Identify which cell holds the provided text, then report its (x, y) central coordinate. 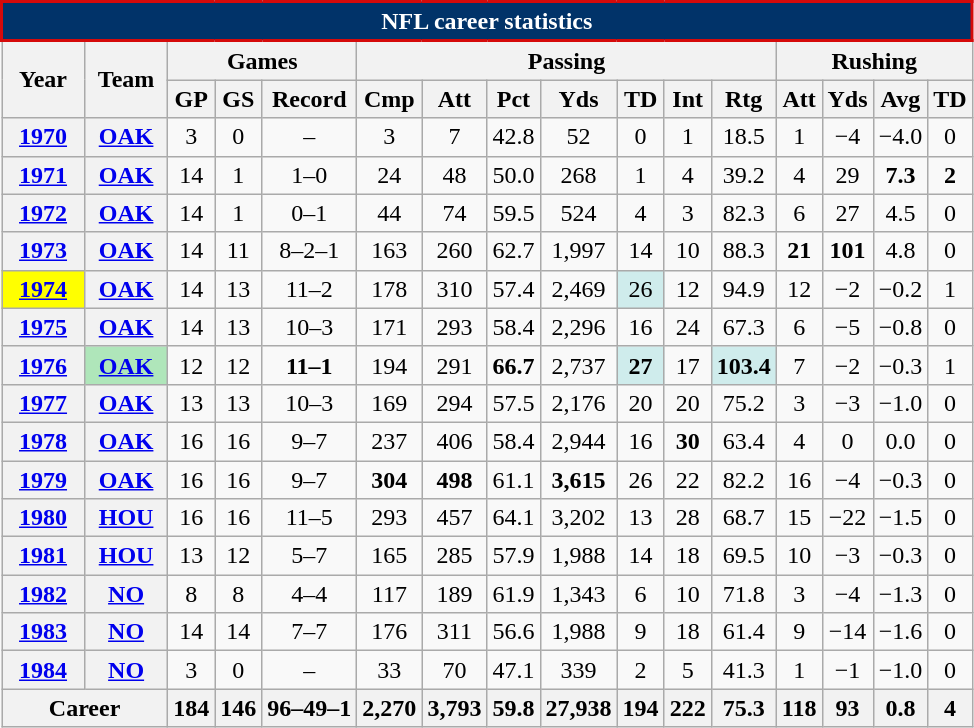
44 (390, 213)
237 (390, 441)
39.2 (744, 175)
59.8 (514, 708)
61.9 (514, 594)
66.7 (514, 365)
1973 (44, 251)
163 (390, 251)
GP (192, 99)
18.5 (744, 137)
64.1 (514, 518)
Record (310, 99)
52 (578, 137)
71.8 (744, 594)
61.1 (514, 479)
1980 (44, 518)
7–7 (310, 632)
21 (799, 251)
59.5 (514, 213)
498 (454, 479)
Rushing (874, 60)
103.4 (744, 365)
62.7 (514, 251)
−0.2 (900, 289)
82.2 (744, 479)
524 (578, 213)
Games (262, 60)
GS (238, 99)
1977 (44, 403)
50.0 (514, 175)
101 (848, 251)
285 (454, 556)
Int (688, 99)
184 (192, 708)
42.8 (514, 137)
222 (688, 708)
2,270 (390, 708)
176 (390, 632)
−14 (848, 632)
304 (390, 479)
63.4 (744, 441)
1978 (44, 441)
310 (454, 289)
Avg (900, 99)
74 (454, 213)
189 (454, 594)
Career (85, 708)
Year (44, 80)
0.8 (900, 708)
−5 (848, 327)
11–1 (310, 365)
41.3 (744, 670)
28 (688, 518)
2,469 (578, 289)
67.3 (744, 327)
146 (238, 708)
1970 (44, 137)
88.3 (744, 251)
11–5 (310, 518)
75.3 (744, 708)
1974 (44, 289)
268 (578, 175)
5–7 (310, 556)
1982 (44, 594)
2,296 (578, 327)
3,615 (578, 479)
457 (454, 518)
29 (848, 175)
11 (238, 251)
1975 (44, 327)
75.2 (744, 403)
4.8 (900, 251)
27,938 (578, 708)
2,737 (578, 365)
1979 (44, 479)
57.9 (514, 556)
Cmp (390, 99)
22 (688, 479)
47.1 (514, 670)
−1.5 (900, 518)
33 (390, 670)
−22 (848, 518)
11–2 (310, 289)
3,793 (454, 708)
−0.8 (900, 327)
94.9 (744, 289)
30 (688, 441)
260 (454, 251)
93 (848, 708)
48 (454, 175)
82.3 (744, 213)
1–0 (310, 175)
−1 (848, 670)
171 (390, 327)
−4.0 (900, 137)
Passing (566, 60)
1,997 (578, 251)
56.6 (514, 632)
Rtg (744, 99)
169 (390, 403)
165 (390, 556)
1,343 (578, 594)
1972 (44, 213)
0.0 (900, 441)
311 (454, 632)
8–2–1 (310, 251)
Pct (514, 99)
Team (126, 80)
0–1 (310, 213)
4.5 (900, 213)
−1.3 (900, 594)
2,176 (578, 403)
118 (799, 708)
−1.6 (900, 632)
7.3 (900, 175)
3,202 (578, 518)
117 (390, 594)
61.4 (744, 632)
2,944 (578, 441)
96–49–1 (310, 708)
1971 (44, 175)
291 (454, 365)
1976 (44, 365)
15 (799, 518)
1984 (44, 670)
1983 (44, 632)
68.7 (744, 518)
69.5 (744, 556)
57.5 (514, 403)
NFL career statistics (488, 22)
178 (390, 289)
57.4 (514, 289)
4–4 (310, 594)
70 (454, 670)
5 (688, 670)
17 (688, 365)
1981 (44, 556)
294 (454, 403)
406 (454, 441)
339 (578, 670)
